From the cell containing the given text, extract its center point as [X, Y] coordinate. 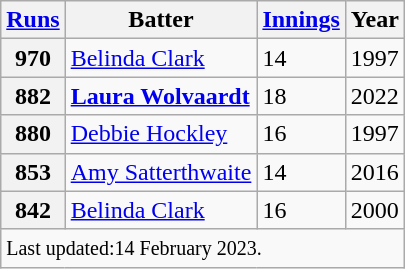
18 [301, 96]
Batter [161, 20]
2016 [374, 172]
Runs [33, 20]
880 [33, 134]
Amy Satterthwaite [161, 172]
Last updated:14 February 2023. [203, 248]
853 [33, 172]
Year [374, 20]
2022 [374, 96]
Debbie Hockley [161, 134]
Innings [301, 20]
Laura Wolvaardt [161, 96]
2000 [374, 210]
842 [33, 210]
882 [33, 96]
970 [33, 58]
